Provide the [x, y] coordinate of the cell's center where the given text is located.  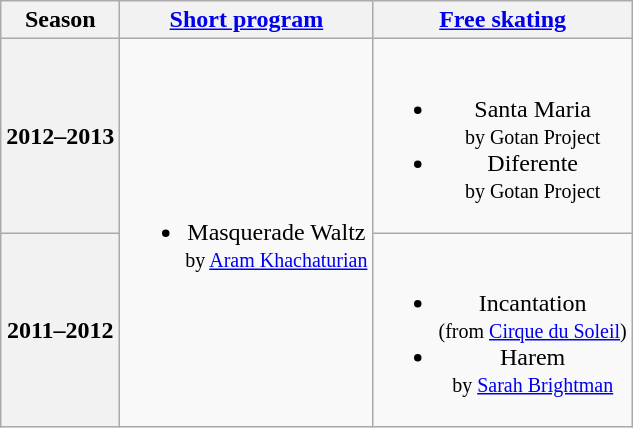
Incantation (from Cirque du Soleil) Harem by Sarah Brightman [502, 330]
Season [60, 20]
Masquerade Waltz by Aram Khachaturian [246, 233]
Santa Maria by Gotan Project Diferente by Gotan Project [502, 136]
2011–2012 [60, 330]
Free skating [502, 20]
Short program [246, 20]
2012–2013 [60, 136]
